Search for the cell housing the specified text and yield its (x, y) center coordinate. 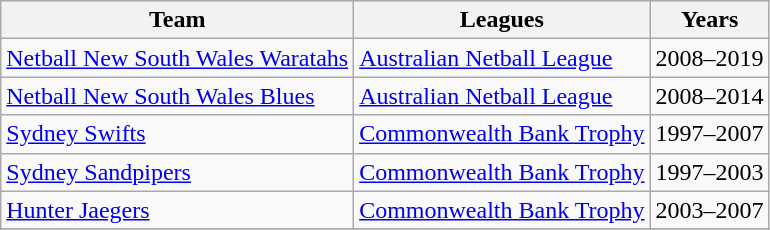
2008–2014 (710, 96)
1997–2007 (710, 134)
Netball New South Wales Blues (178, 96)
2008–2019 (710, 58)
2003–2007 (710, 210)
Years (710, 20)
Leagues (502, 20)
Sydney Sandpipers (178, 172)
Hunter Jaegers (178, 210)
Sydney Swifts (178, 134)
Team (178, 20)
Netball New South Wales Waratahs (178, 58)
1997–2003 (710, 172)
